Output the [X, Y] coordinate of the center of the cell containing the given text.  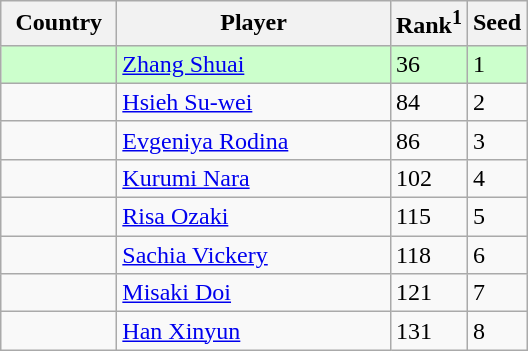
Evgeniya Rodina [254, 140]
Han Xinyun [254, 331]
86 [428, 140]
1 [496, 64]
Player [254, 24]
131 [428, 331]
Sachia Vickery [254, 255]
Risa Ozaki [254, 217]
4 [496, 178]
118 [428, 255]
6 [496, 255]
2 [496, 102]
8 [496, 331]
36 [428, 64]
7 [496, 293]
84 [428, 102]
5 [496, 217]
121 [428, 293]
Country [59, 24]
3 [496, 140]
Kurumi Nara [254, 178]
Rank1 [428, 24]
Zhang Shuai [254, 64]
Seed [496, 24]
102 [428, 178]
115 [428, 217]
Hsieh Su-wei [254, 102]
Misaki Doi [254, 293]
